Capture the cell that displays the provided text and extract its (x, y) central coordinate. 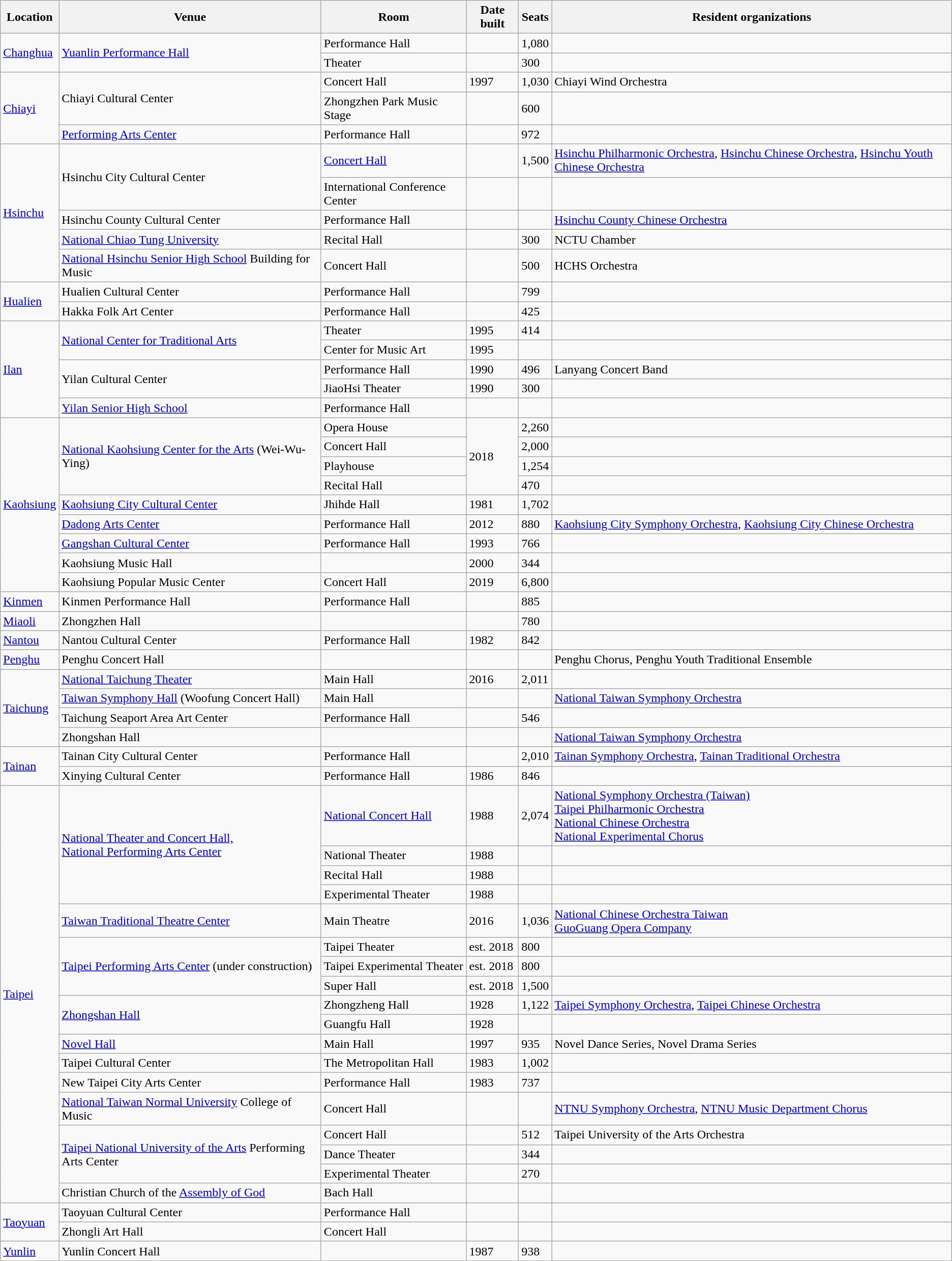
Taiwan Symphony Hall (Woofung Concert Hall) (190, 698)
Penghu Chorus, Penghu Youth Traditional Ensemble (752, 660)
Kaohsiung Music Hall (190, 563)
Hsinchu County Cultural Center (190, 220)
Date built (492, 17)
National Hsinchu Senior High School Building for Music (190, 266)
National Theater and Concert Hall,National Performing Arts Center (190, 844)
780 (535, 621)
1986 (492, 776)
737 (535, 1082)
National Kaohsiung Center for the Arts (Wei-Wu-Ying) (190, 456)
Nantou Cultural Center (190, 640)
2000 (492, 563)
Opera House (394, 427)
470 (535, 485)
Zhongzhen Park Music Stage (394, 108)
Kaohsiung City Symphony Orchestra, Kaohsiung City Chinese Orchestra (752, 524)
Penghu Concert Hall (190, 660)
1,122 (535, 1005)
Taichung (29, 708)
National Theater (394, 856)
2018 (492, 456)
270 (535, 1174)
2012 (492, 524)
Taipei Cultural Center (190, 1063)
Taipei Experimental Theater (394, 966)
Dadong Arts Center (190, 524)
2,260 (535, 427)
Taipei (29, 994)
Penghu (29, 660)
512 (535, 1135)
Playhouse (394, 466)
2,011 (535, 679)
Kaohsiung City Cultural Center (190, 505)
Super Hall (394, 985)
Zhongzhen Hall (190, 621)
1,036 (535, 921)
2,000 (535, 447)
Taipei Performing Arts Center (under construction) (190, 966)
Hsinchu City Cultural Center (190, 177)
National Symphony Orchestra (Taiwan)Taipei Philharmonic OrchestraNational Chinese OrchestraNational Experimental Chorus (752, 816)
JiaoHsi Theater (394, 389)
Chiayi Wind Orchestra (752, 82)
1987 (492, 1251)
Yunlin (29, 1251)
National Chiao Tung University (190, 239)
Tainan City Cultural Center (190, 756)
Center for Music Art (394, 350)
Jhihde Hall (394, 505)
National Chinese Orchestra TaiwanGuoGuang Opera Company (752, 921)
Novel Hall (190, 1044)
Changhua (29, 53)
546 (535, 718)
1993 (492, 543)
Seats (535, 17)
Taipei National University of the Arts Performing Arts Center (190, 1154)
Hakka Folk Art Center (190, 311)
The Metropolitan Hall (394, 1063)
Taipei University of the Arts Orchestra (752, 1135)
Taoyuan (29, 1222)
972 (535, 134)
766 (535, 543)
938 (535, 1251)
Tainan (29, 766)
1,702 (535, 505)
NCTU Chamber (752, 239)
Miaoli (29, 621)
425 (535, 311)
Kinmen Performance Hall (190, 601)
National Taichung Theater (190, 679)
1982 (492, 640)
Kaohsiung (29, 505)
National Taiwan Normal University College of Music (190, 1109)
880 (535, 524)
National Center for Traditional Arts (190, 340)
Taipei Theater (394, 947)
414 (535, 331)
Yunlin Concert Hall (190, 1251)
885 (535, 601)
Hsinchu County Chinese Orchestra (752, 220)
Yuanlin Performance Hall (190, 53)
HCHS Orchestra (752, 266)
Ilan (29, 369)
Taoyuan Cultural Center (190, 1212)
Taiwan Traditional Theatre Center (190, 921)
Kaohsiung Popular Music Center (190, 582)
2,010 (535, 756)
Chiayi Cultural Center (190, 99)
NTNU Symphony Orchestra, NTNU Music Department Chorus (752, 1109)
New Taipei City Arts Center (190, 1082)
Hsinchu (29, 213)
Novel Dance Series, Novel Drama Series (752, 1044)
International Conference Center (394, 193)
1,030 (535, 82)
1,254 (535, 466)
1981 (492, 505)
Zhongli Art Hall (190, 1231)
Taichung Seaport Area Art Center (190, 718)
Bach Hall (394, 1193)
Hualien Cultural Center (190, 291)
Guangfu Hall (394, 1024)
1,080 (535, 43)
Yilan Senior High School (190, 408)
799 (535, 291)
Resident organizations (752, 17)
Hualien (29, 301)
Nantou (29, 640)
Hsinchu Philharmonic Orchestra, Hsinchu Chinese Orchestra, Hsinchu Youth Chinese Orchestra (752, 161)
National Concert Hall (394, 816)
6,800 (535, 582)
Performing Arts Center (190, 134)
Christian Church of the Assembly of God (190, 1193)
Lanyang Concert Band (752, 369)
Taipei Symphony Orchestra, Taipei Chinese Orchestra (752, 1005)
935 (535, 1044)
Kinmen (29, 601)
842 (535, 640)
846 (535, 776)
2019 (492, 582)
Zhongzheng Hall (394, 1005)
Chiayi (29, 108)
Tainan Symphony Orchestra, Tainan Traditional Orchestra (752, 756)
Main Theatre (394, 921)
1,002 (535, 1063)
2,074 (535, 816)
Venue (190, 17)
Location (29, 17)
Xinying Cultural Center (190, 776)
Dance Theater (394, 1154)
500 (535, 266)
496 (535, 369)
Room (394, 17)
Gangshan Cultural Center (190, 543)
600 (535, 108)
Yilan Cultural Center (190, 379)
